Find where the given text appears and provide that cell's center as [x, y] coordinate. 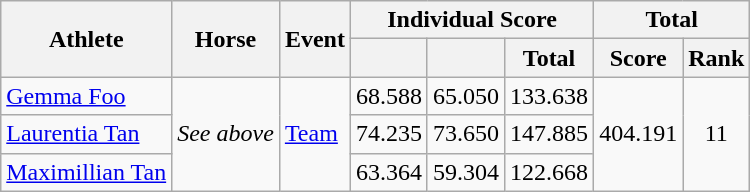
63.364 [388, 172]
Score [638, 58]
59.304 [466, 172]
133.638 [550, 96]
11 [716, 134]
Team [314, 134]
Maximillian Tan [86, 172]
Athlete [86, 39]
Horse [226, 39]
Event [314, 39]
Laurentia Tan [86, 134]
Gemma Foo [86, 96]
65.050 [466, 96]
147.885 [550, 134]
See above [226, 134]
404.191 [638, 134]
Individual Score [472, 20]
73.650 [466, 134]
74.235 [388, 134]
122.668 [550, 172]
Rank [716, 58]
68.588 [388, 96]
